Find where the given text appears and provide that cell's center as (x, y) coordinate. 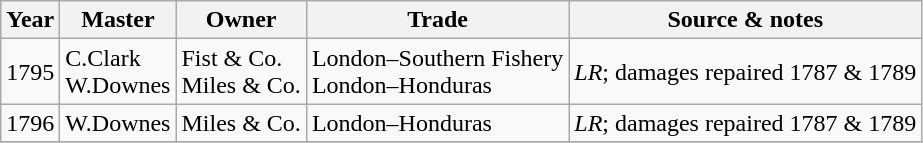
Owner (241, 20)
C.ClarkW.Downes (118, 72)
Year (30, 20)
London–Honduras (437, 123)
Source & notes (746, 20)
Miles & Co. (241, 123)
1796 (30, 123)
Fist & Co.Miles & Co. (241, 72)
W.Downes (118, 123)
1795 (30, 72)
Master (118, 20)
London–Southern FisheryLondon–Honduras (437, 72)
Trade (437, 20)
